Locate the cell with the specified text and output its [X, Y] center coordinate. 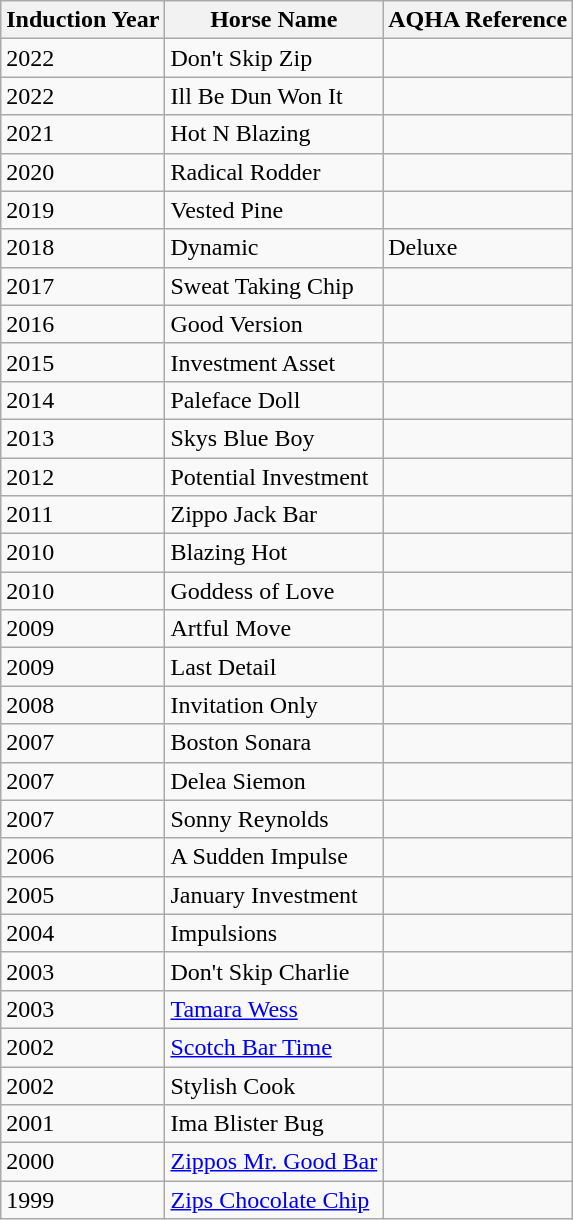
2014 [83, 400]
1999 [83, 1200]
2021 [83, 134]
Horse Name [274, 20]
2020 [83, 172]
Sweat Taking Chip [274, 286]
Don't Skip Zip [274, 58]
Dynamic [274, 248]
Radical Rodder [274, 172]
Zippos Mr. Good Bar [274, 1162]
2016 [83, 324]
Paleface Doll [274, 400]
2000 [83, 1162]
Tamara Wess [274, 1009]
2011 [83, 515]
Induction Year [83, 20]
Deluxe [478, 248]
2001 [83, 1124]
Zippo Jack Bar [274, 515]
Impulsions [274, 933]
Invitation Only [274, 705]
2013 [83, 438]
2017 [83, 286]
2015 [83, 362]
Sonny Reynolds [274, 819]
Delea Siemon [274, 781]
2018 [83, 248]
Skys Blue Boy [274, 438]
Boston Sonara [274, 743]
2019 [83, 210]
Scotch Bar Time [274, 1047]
A Sudden Impulse [274, 857]
Zips Chocolate Chip [274, 1200]
2006 [83, 857]
2012 [83, 477]
Last Detail [274, 667]
Vested Pine [274, 210]
Hot N Blazing [274, 134]
Goddess of Love [274, 591]
January Investment [274, 895]
Investment Asset [274, 362]
Stylish Cook [274, 1085]
2005 [83, 895]
2004 [83, 933]
Ill Be Dun Won It [274, 96]
Good Version [274, 324]
Potential Investment [274, 477]
Artful Move [274, 629]
2008 [83, 705]
Ima Blister Bug [274, 1124]
Don't Skip Charlie [274, 971]
Blazing Hot [274, 553]
AQHA Reference [478, 20]
